Detect which cell encompasses the target text, then output its (X, Y) center coordinate. 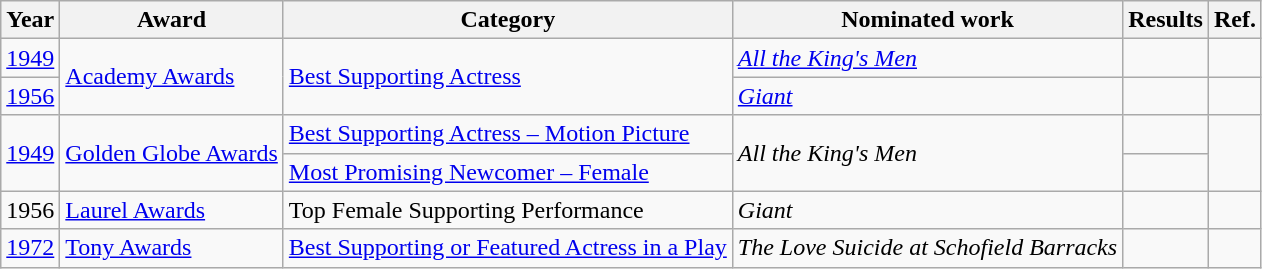
Year (30, 20)
Category (508, 20)
Laurel Awards (172, 210)
1972 (30, 248)
Results (1166, 20)
Award (172, 20)
The Love Suicide at Schofield Barracks (927, 248)
Best Supporting Actress (508, 77)
Best Supporting Actress – Motion Picture (508, 134)
Best Supporting or Featured Actress in a Play (508, 248)
Tony Awards (172, 248)
Golden Globe Awards (172, 153)
Nominated work (927, 20)
Academy Awards (172, 77)
Most Promising Newcomer – Female (508, 172)
Top Female Supporting Performance (508, 210)
Ref. (1234, 20)
